From the cell containing the given text, extract its center point as (X, Y) coordinate. 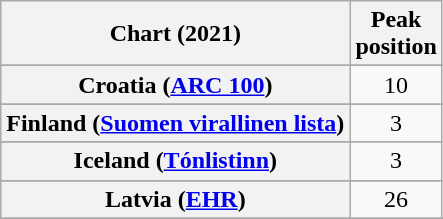
10 (396, 85)
Croatia (ARC 100) (176, 85)
Chart (2021) (176, 34)
Latvia (EHR) (176, 199)
Finland (Suomen virallinen lista) (176, 123)
Iceland (Tónlistinn) (176, 161)
Peakposition (396, 34)
26 (396, 199)
